From the cell containing the given text, extract its center point as (x, y) coordinate. 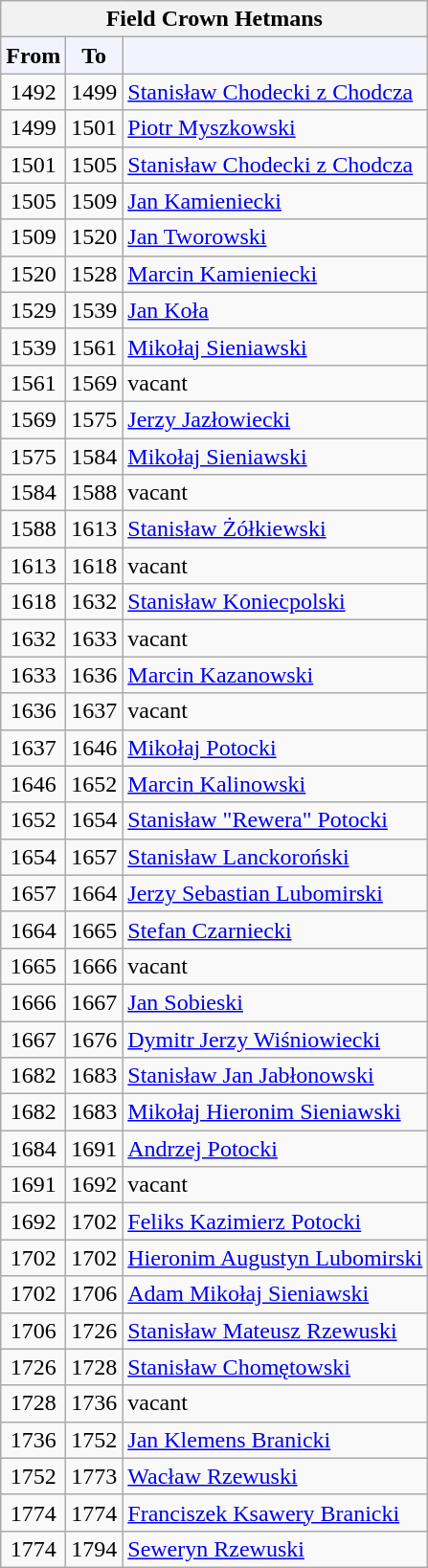
Mikołaj Hieronim Sieniawski (276, 1112)
1529 (34, 310)
Seweryn Rzewuski (276, 1549)
Stanisław Mateusz Rzewuski (276, 1331)
Jan Klemens Branicki (276, 1440)
Field Crown Hetmans (214, 19)
Marcin Kalinowski (276, 784)
To (94, 56)
1773 (94, 1476)
Jan Koła (276, 310)
Marcin Kamieniecki (276, 274)
Stanisław Żółkiewski (276, 529)
Jerzy Sebastian Lubomirski (276, 893)
Stanisław Lanckoroński (276, 857)
1794 (94, 1549)
Stanisław Koniecpolski (276, 602)
Feliks Kazimierz Potocki (276, 1221)
Jerzy Jazłowiecki (276, 419)
Franciszek Ksawery Branicki (276, 1512)
Mikołaj Potocki (276, 748)
1528 (94, 274)
Stefan Czarniecki (276, 930)
1492 (34, 92)
Adam Mikołaj Sieniawski (276, 1294)
1676 (94, 1039)
Stanisław Chomętowski (276, 1367)
Jan Kamieniecki (276, 201)
Piotr Myszkowski (276, 128)
Dymitr Jerzy Wiśniowiecki (276, 1039)
Marcin Kazanowski (276, 675)
From (34, 56)
Jan Sobieski (276, 1002)
Jan Tworowski (276, 237)
Stanisław Jan Jabłonowski (276, 1076)
1684 (34, 1149)
Hieronim Augustyn Lubomirski (276, 1258)
Stanisław "Rewera" Potocki (276, 820)
Wacław Rzewuski (276, 1476)
Andrzej Potocki (276, 1149)
